Capture the cell that displays the provided text and extract its (x, y) central coordinate. 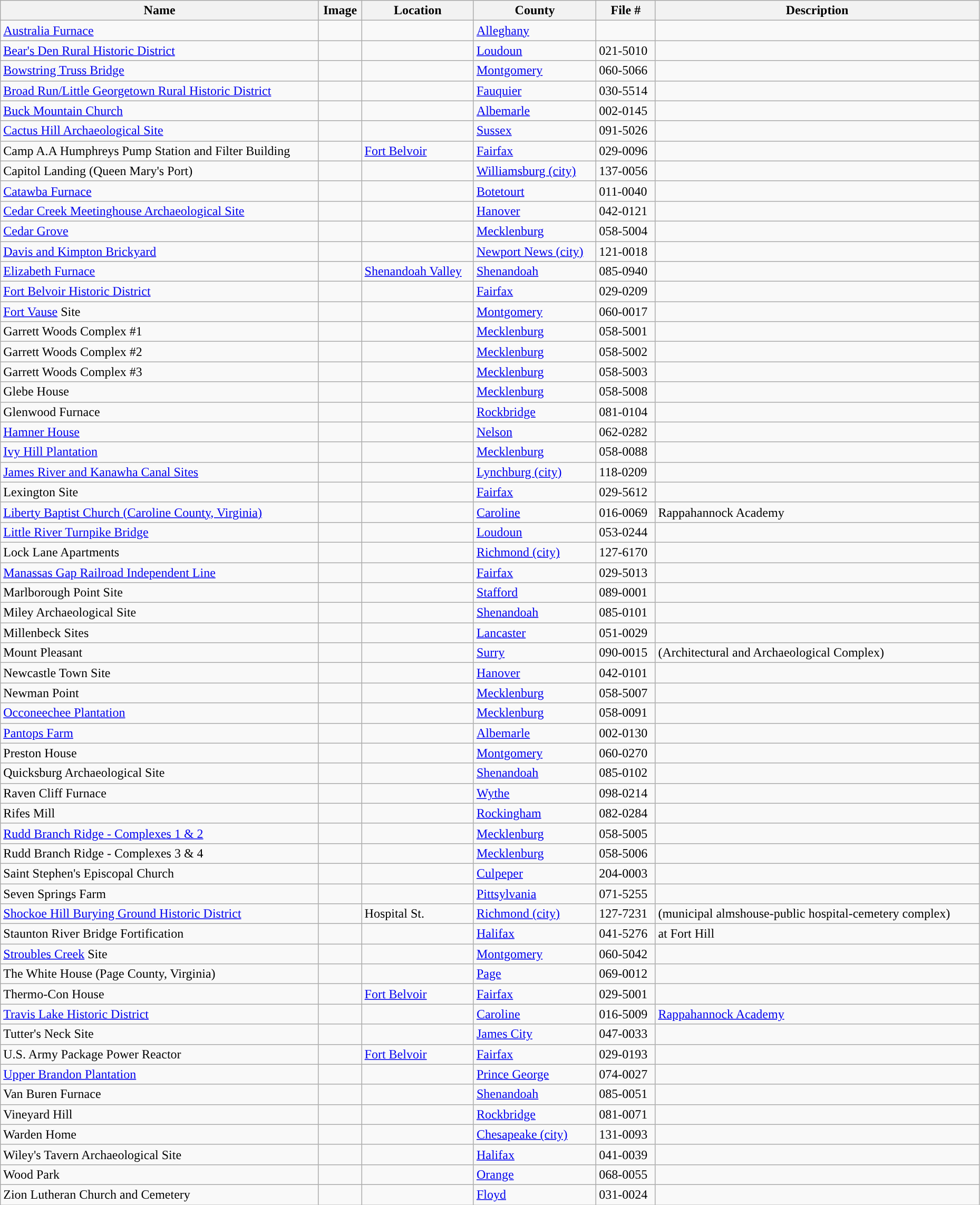
Davis and Kimpton Brickyard (160, 252)
Fauquier (535, 91)
Rudd Branch Ridge - Complexes 1 & 2 (160, 833)
U.S. Army Package Power Reactor (160, 1054)
The White House (Page County, Virginia) (160, 974)
062-0282 (626, 432)
081-0104 (626, 412)
042-0101 (626, 673)
Garrett Woods Complex #3 (160, 372)
Fort Vause Site (160, 312)
060-5042 (626, 954)
042-0121 (626, 211)
Lancaster (535, 633)
058-5004 (626, 231)
Ivy Hill Plantation (160, 452)
058-5008 (626, 392)
016-5009 (626, 1014)
Warden Home (160, 1134)
204-0003 (626, 873)
127-7231 (626, 914)
Zion Lutheran Church and Cemetery (160, 1194)
058-5001 (626, 332)
029-0193 (626, 1054)
Hospital St. (418, 914)
Broad Run/Little Georgetown Rural Historic District (160, 91)
Name (160, 11)
Millenbeck Sites (160, 633)
051-0029 (626, 633)
Sussex (535, 131)
Prince George (535, 1074)
Vineyard Hill (160, 1114)
002-0130 (626, 733)
031-0024 (626, 1194)
029-5612 (626, 492)
Image (340, 11)
Cactus Hill Archaeological Site (160, 131)
029-5001 (626, 994)
Floyd (535, 1194)
Newman Point (160, 693)
Stroubles Creek Site (160, 954)
058-5006 (626, 853)
058-5005 (626, 833)
Newport News (city) (535, 252)
File # (626, 11)
Camp A.A Humphreys Pump Station and Filter Building (160, 151)
053-0244 (626, 532)
Alleghany (535, 31)
060-0270 (626, 753)
James River and Kanawha Canal Sites (160, 472)
Location (418, 11)
118-0209 (626, 472)
Occoneechee Plantation (160, 713)
Orange (535, 1174)
002-0145 (626, 111)
Williamsburg (city) (535, 171)
Cedar Grove (160, 231)
Chesapeake (city) (535, 1134)
058-5002 (626, 352)
058-0088 (626, 452)
041-5276 (626, 934)
029-0209 (626, 292)
Saint Stephen's Episcopal Church (160, 873)
068-0055 (626, 1174)
Lock Lane Apartments (160, 552)
098-0214 (626, 793)
Glenwood Furnace (160, 412)
Little River Turnpike Bridge (160, 532)
Newcastle Town Site (160, 673)
County (535, 11)
Botetourt (535, 191)
Lexington Site (160, 492)
Glebe House (160, 392)
085-0051 (626, 1094)
030-5514 (626, 91)
Description (817, 11)
085-0102 (626, 773)
081-0071 (626, 1114)
074-0027 (626, 1074)
Buck Mountain Church (160, 111)
Rudd Branch Ridge - Complexes 3 & 4 (160, 853)
Liberty Baptist Church (Caroline County, Virginia) (160, 512)
Garrett Woods Complex #1 (160, 332)
Wiley's Tavern Archaeological Site (160, 1154)
Stafford (535, 593)
060-5066 (626, 71)
058-5007 (626, 693)
131-0093 (626, 1134)
Miley Archaeological Site (160, 613)
021-5010 (626, 51)
071-5255 (626, 894)
058-0091 (626, 713)
Preston House (160, 753)
085-0101 (626, 613)
Catawba Furnace (160, 191)
James City (535, 1034)
Page (535, 974)
Thermo-Con House (160, 994)
(municipal almshouse-public hospital-cemetery complex) (817, 914)
Wood Park (160, 1174)
Staunton River Bridge Fortification (160, 934)
085-0940 (626, 272)
Upper Brandon Plantation (160, 1074)
Surry (535, 653)
Bear's Den Rural Historic District (160, 51)
029-0096 (626, 151)
Capitol Landing (Queen Mary's Port) (160, 171)
Wythe (535, 793)
(Architectural and Archaeological Complex) (817, 653)
Tutter's Neck Site (160, 1034)
011-0040 (626, 191)
029-5013 (626, 572)
Seven Springs Farm (160, 894)
Australia Furnace (160, 31)
Travis Lake Historic District (160, 1014)
090-0015 (626, 653)
016-0069 (626, 512)
Hamner House (160, 432)
060-0017 (626, 312)
Quicksburg Archaeological Site (160, 773)
Shockoe Hill Burying Ground Historic District (160, 914)
058-5003 (626, 372)
047-0033 (626, 1034)
089-0001 (626, 593)
Shenandoah Valley (418, 272)
Manassas Gap Railroad Independent Line (160, 572)
Pittsylvania (535, 894)
Garrett Woods Complex #2 (160, 352)
Rockingham (535, 813)
137-0056 (626, 171)
Mount Pleasant (160, 653)
041-0039 (626, 1154)
Rifes Mill (160, 813)
Bowstring Truss Bridge (160, 71)
091-5026 (626, 131)
Elizabeth Furnace (160, 272)
Culpeper (535, 873)
082-0284 (626, 813)
Lynchburg (city) (535, 472)
Fort Belvoir Historic District (160, 292)
069-0012 (626, 974)
Raven Cliff Furnace (160, 793)
Pantops Farm (160, 733)
121-0018 (626, 252)
Marlborough Point Site (160, 593)
Cedar Creek Meetinghouse Archaeological Site (160, 211)
Van Buren Furnace (160, 1094)
Nelson (535, 432)
127-6170 (626, 552)
at Fort Hill (817, 934)
